Search for the cell housing the specified text and yield its [x, y] center coordinate. 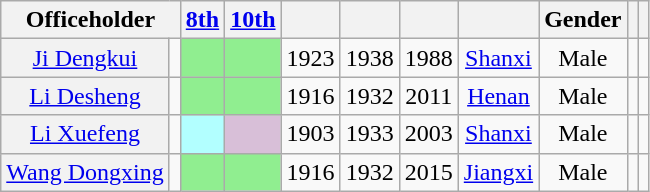
1903 [310, 134]
1988 [428, 58]
2015 [428, 172]
2003 [428, 134]
Jiangxi [498, 172]
1933 [370, 134]
Ji Dengkui [85, 58]
Li Desheng [85, 96]
8th [202, 20]
Wang Dongxing [85, 172]
Officeholder [91, 20]
Henan [498, 96]
10th [253, 20]
Li Xuefeng [85, 134]
1938 [370, 58]
2011 [428, 96]
1923 [310, 58]
Gender [583, 20]
